Scan for the cell matching the given text and deliver its (x, y) coordinate at center. 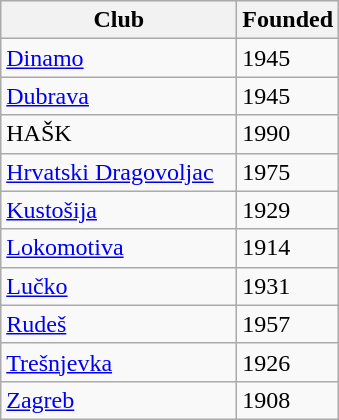
1926 (288, 362)
1908 (288, 400)
Kustošija (119, 210)
Lokomotiva (119, 248)
Club (119, 20)
Dinamo (119, 58)
1957 (288, 324)
1990 (288, 134)
Founded (288, 20)
1914 (288, 248)
Zagreb (119, 400)
Lučko (119, 286)
1931 (288, 286)
Hrvatski Dragovoljac (119, 172)
1975 (288, 172)
Dubrava (119, 96)
Trešnjevka (119, 362)
Rudeš (119, 324)
1929 (288, 210)
HAŠK (119, 134)
